From the cell containing the given text, extract its center point as (x, y) coordinate. 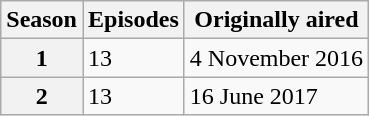
4 November 2016 (276, 58)
16 June 2017 (276, 96)
2 (42, 96)
Originally aired (276, 20)
Season (42, 20)
Episodes (133, 20)
1 (42, 58)
